Return [X, Y] of the center of cell containing provided text 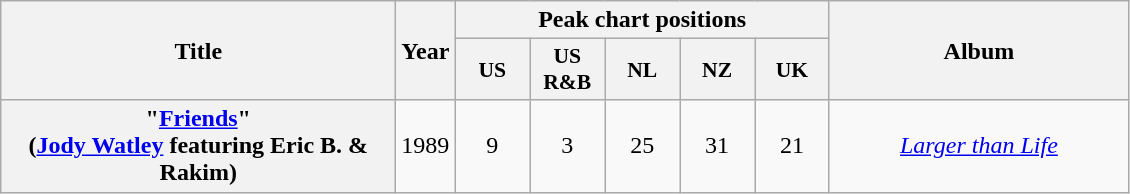
Title [198, 50]
Year [426, 50]
Peak chart positions [642, 20]
1989 [426, 146]
3 [568, 146]
NL [642, 70]
Larger than Life [978, 146]
NZ [718, 70]
31 [718, 146]
UK [792, 70]
21 [792, 146]
9 [492, 146]
US [492, 70]
Album [978, 50]
"Friends"(Jody Watley featuring Eric B. & Rakim) [198, 146]
25 [642, 146]
US R&B [568, 70]
